Search for the cell housing the specified text and yield its [x, y] center coordinate. 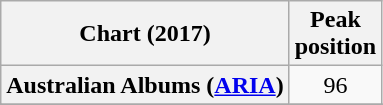
Peak position [335, 34]
96 [335, 85]
Chart (2017) [145, 34]
Australian Albums (ARIA) [145, 85]
